Find where the given text appears and provide that cell's center as (x, y) coordinate. 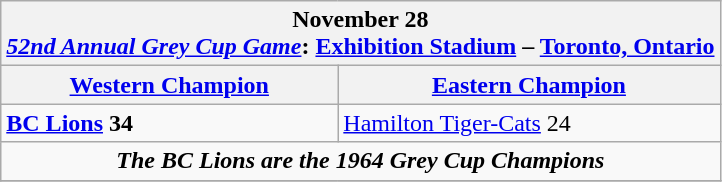
Hamilton Tiger-Cats 24 (529, 123)
The BC Lions are the 1964 Grey Cup Champions (360, 161)
Eastern Champion (529, 85)
BC Lions 34 (170, 123)
Western Champion (170, 85)
November 2852nd Annual Grey Cup Game: Exhibition Stadium – Toronto, Ontario (360, 34)
